For the text-containing cell, return its midpoint in [X, Y] coordinate format. 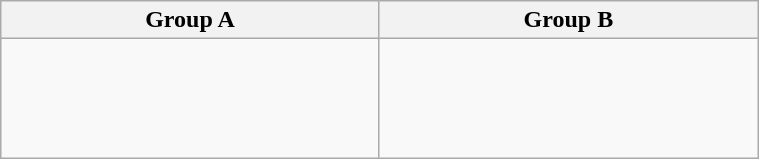
Group A [190, 20]
Group B [568, 20]
